Find where the given text appears and provide that cell's center as [X, Y] coordinate. 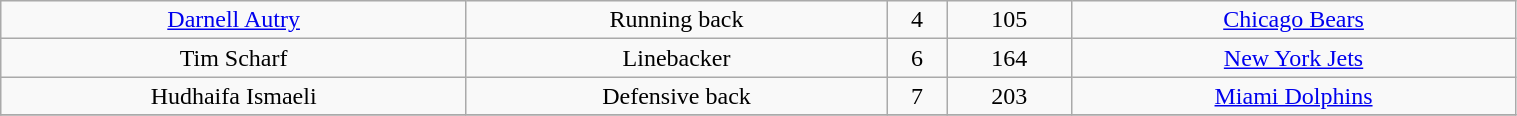
Tim Scharf [234, 58]
Miami Dolphins [1294, 96]
Hudhaifa Ismaeli [234, 96]
Darnell Autry [234, 20]
105 [1009, 20]
203 [1009, 96]
4 [918, 20]
New York Jets [1294, 58]
Chicago Bears [1294, 20]
Running back [676, 20]
Defensive back [676, 96]
6 [918, 58]
Linebacker [676, 58]
7 [918, 96]
164 [1009, 58]
